Provide the [x, y] coordinate of the cell's center where the given text is located.  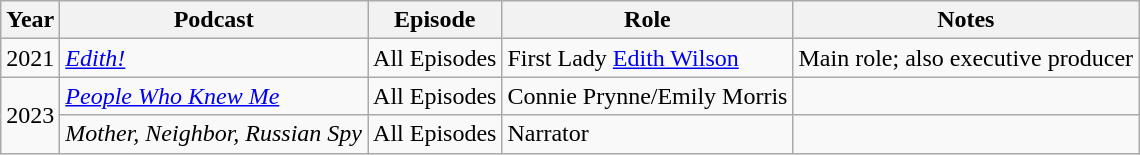
Podcast [214, 20]
Narrator [648, 134]
People Who Knew Me [214, 96]
Notes [966, 20]
First Lady Edith Wilson [648, 58]
Main role; also executive producer [966, 58]
Edith! [214, 58]
Role [648, 20]
2023 [30, 115]
Episode [435, 20]
2021 [30, 58]
Connie Prynne/Emily Morris [648, 96]
Mother, Neighbor, Russian Spy [214, 134]
Year [30, 20]
